Pinpoint the cell where the given text exists, returning its (x, y) midpoint coordinate. 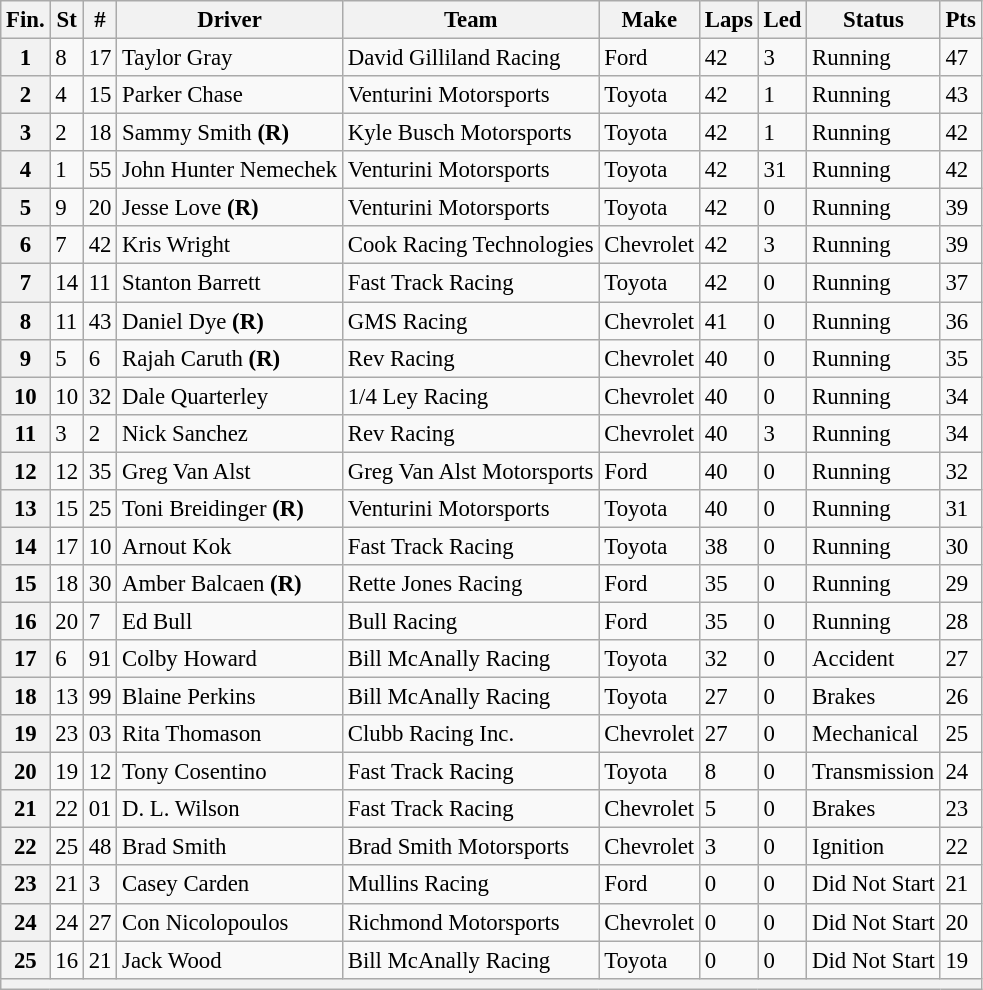
Ignition (874, 847)
Daniel Dye (R) (230, 321)
Mechanical (874, 734)
Greg Van Alst Motorsports (470, 471)
1/4 Ley Racing (470, 396)
Mullins Racing (470, 885)
Blaine Perkins (230, 697)
Colby Howard (230, 659)
Jesse Love (R) (230, 208)
03 (100, 734)
Rita Thomason (230, 734)
Brad Smith (230, 847)
GMS Racing (470, 321)
Fin. (26, 20)
36 (960, 321)
Amber Balcaen (R) (230, 584)
Taylor Gray (230, 58)
Rajah Caruth (R) (230, 358)
Clubb Racing Inc. (470, 734)
Driver (230, 20)
55 (100, 170)
Arnout Kok (230, 546)
Accident (874, 659)
Make (649, 20)
91 (100, 659)
Sammy Smith (R) (230, 133)
Casey Carden (230, 885)
Bull Racing (470, 621)
Greg Van Alst (230, 471)
Laps (728, 20)
Parker Chase (230, 95)
29 (960, 584)
Team (470, 20)
Con Nicolopoulos (230, 922)
D. L. Wilson (230, 809)
Richmond Motorsports (470, 922)
47 (960, 58)
38 (728, 546)
Tony Cosentino (230, 772)
Kris Wright (230, 245)
Toni Breidinger (R) (230, 509)
Status (874, 20)
Brad Smith Motorsports (470, 847)
99 (100, 697)
David Gilliland Racing (470, 58)
Nick Sanchez (230, 433)
Transmission (874, 772)
Dale Quarterley (230, 396)
Stanton Barrett (230, 283)
# (100, 20)
41 (728, 321)
26 (960, 697)
37 (960, 283)
Ed Bull (230, 621)
28 (960, 621)
St (66, 20)
Pts (960, 20)
John Hunter Nemechek (230, 170)
01 (100, 809)
Cook Racing Technologies (470, 245)
48 (100, 847)
Led (782, 20)
Rette Jones Racing (470, 584)
Kyle Busch Motorsports (470, 133)
Jack Wood (230, 960)
